Return [x, y] of the center of cell containing provided text 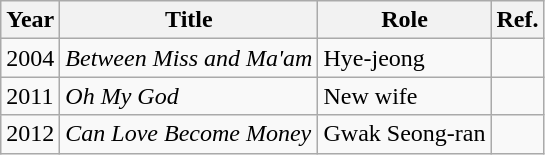
Title [189, 20]
Between Miss and Ma'am [189, 58]
Role [404, 20]
Year [30, 20]
Ref. [518, 20]
Oh My God [189, 96]
New wife [404, 96]
Gwak Seong-ran [404, 134]
2012 [30, 134]
Hye-jeong [404, 58]
2011 [30, 96]
Can Love Become Money [189, 134]
2004 [30, 58]
